Extract the (X, Y) coordinate from the center of the cell holding the provided text.  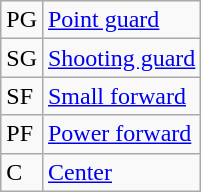
Power forward (121, 134)
Shooting guard (121, 58)
Small forward (121, 96)
PF (22, 134)
C (22, 172)
PG (22, 20)
SG (22, 58)
Point guard (121, 20)
SF (22, 96)
Center (121, 172)
